Extract the [x, y] coordinate from the center of the cell holding the provided text.  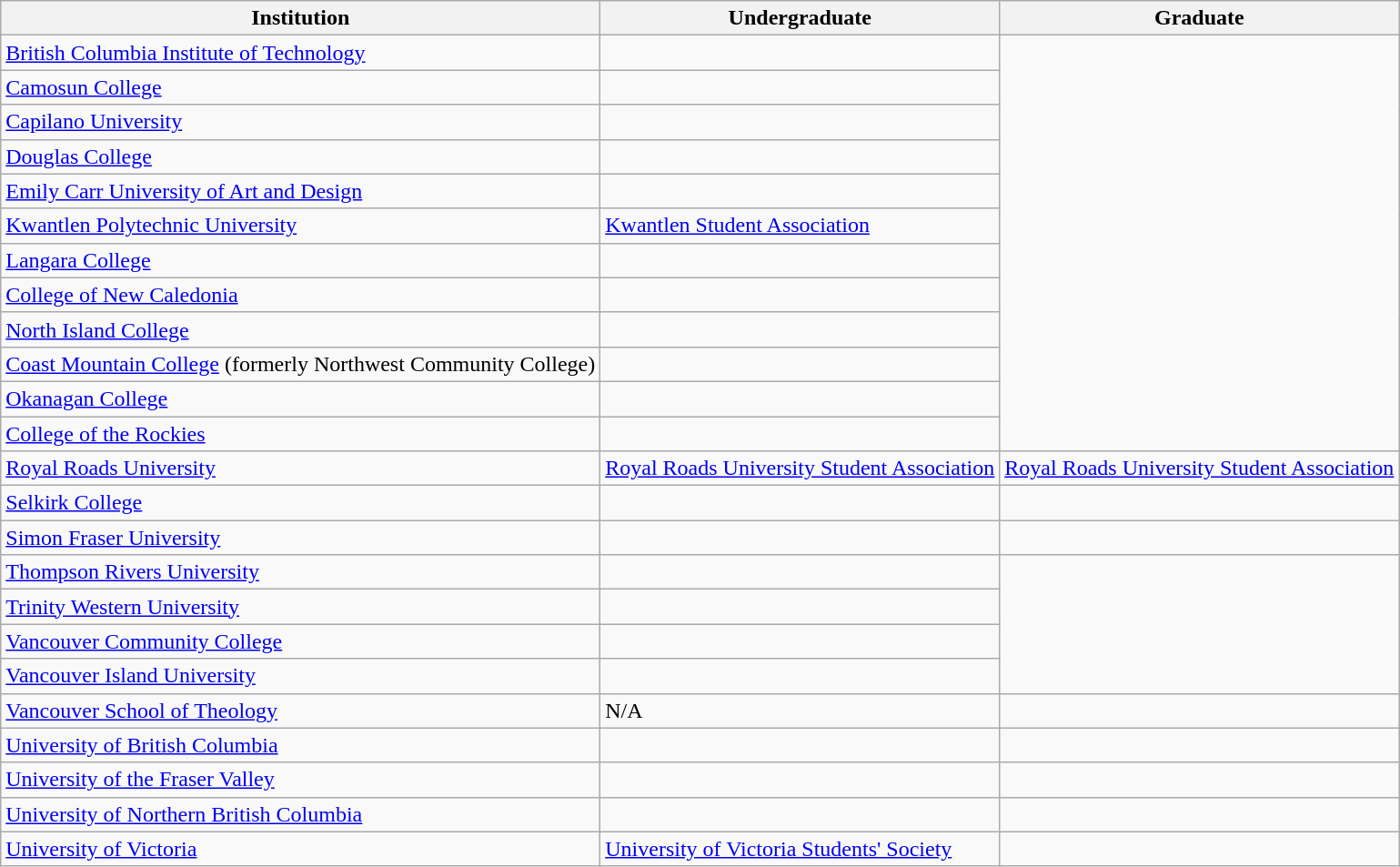
University of Victoria Students' Society [801, 849]
Langara College [300, 260]
Kwantlen Student Association [801, 226]
Trinity Western University [300, 607]
Capilano University [300, 122]
Vancouver Community College [300, 641]
British Columbia Institute of Technology [300, 53]
Undergraduate [801, 18]
Coast Mountain College (formerly Northwest Community College) [300, 364]
Simon Fraser University [300, 538]
Graduate [1199, 18]
Douglas College [300, 156]
College of the Rockies [300, 434]
Vancouver Island University [300, 676]
University of Victoria [300, 849]
Okanagan College [300, 398]
North Island College [300, 329]
Camosun College [300, 87]
Thompson Rivers University [300, 572]
Royal Roads University [300, 469]
University of British Columbia [300, 745]
Emily Carr University of Art and Design [300, 191]
Selkirk College [300, 503]
N/A [801, 711]
University of Northern British Columbia [300, 814]
Institution [300, 18]
College of New Caledonia [300, 295]
University of the Fraser Valley [300, 780]
Kwantlen Polytechnic University [300, 226]
Vancouver School of Theology [300, 711]
